Return the (x, y) coordinate for the center point of the cell that contains the specified text.  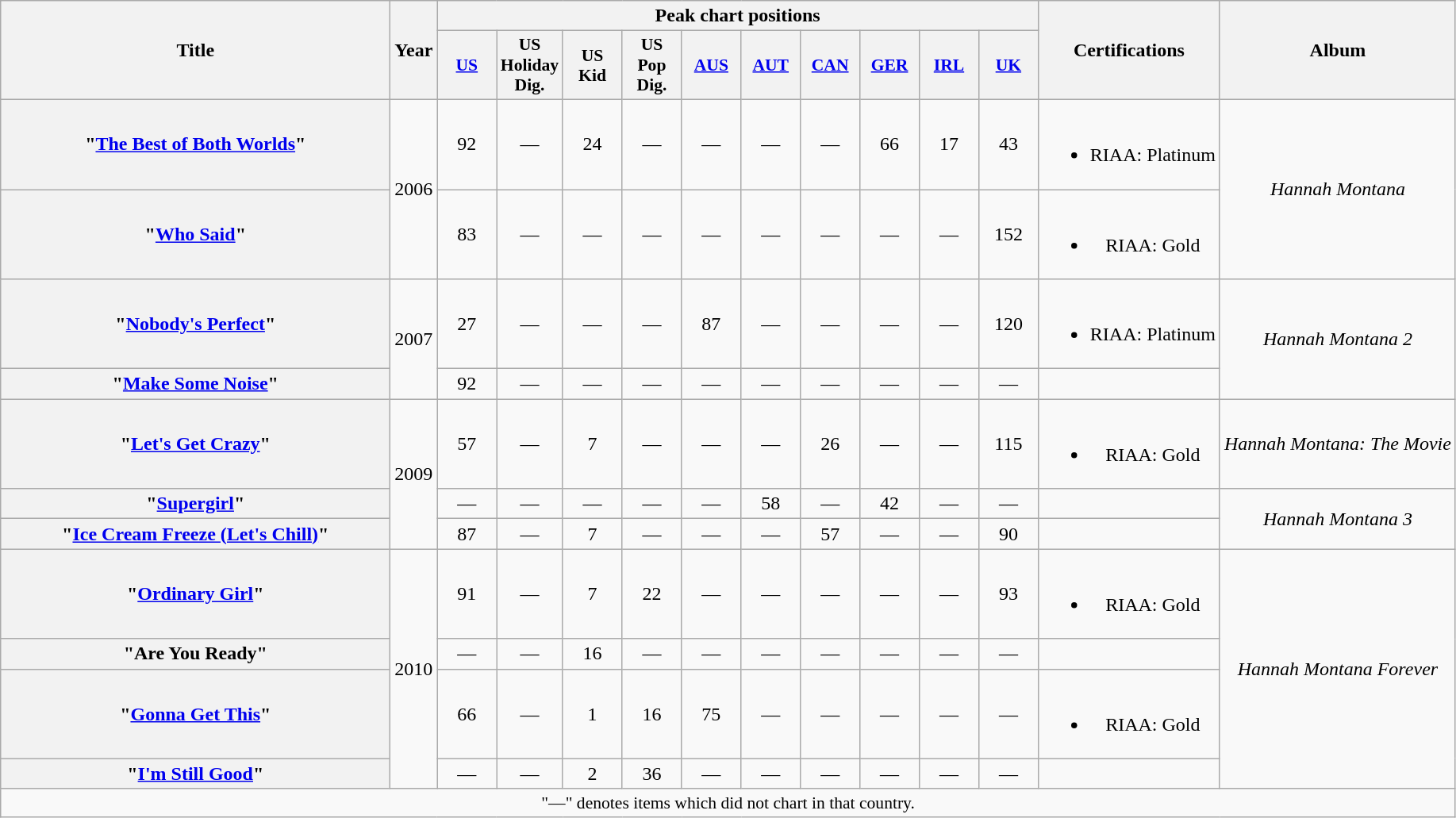
Hannah Montana (1338, 189)
24 (592, 144)
UK (1008, 65)
AUS (711, 65)
Hannah Montana 2 (1338, 340)
"Nobody's Perfect" (195, 324)
USPop Dig. (652, 65)
2007 (414, 340)
AUT (771, 65)
USHoliday Dig. (530, 65)
1 (592, 714)
Hannah Montana Forever (1338, 669)
"Are You Ready" (195, 654)
58 (771, 504)
"Ordinary Girl" (195, 593)
"Who Said" (195, 233)
"—" denotes items which did not chart in that country. (728, 803)
152 (1008, 233)
USKid (592, 65)
75 (711, 714)
"Make Some Noise" (195, 384)
43 (1008, 144)
42 (890, 504)
Album (1338, 51)
Hannah Montana 3 (1338, 519)
"The Best of Both Worlds" (195, 144)
GER (890, 65)
Certifications (1128, 51)
17 (949, 144)
CAN (830, 65)
IRL (949, 65)
Title (195, 51)
26 (830, 444)
2006 (414, 189)
83 (467, 233)
Peak chart positions (738, 16)
2 (592, 774)
"Gonna Get This" (195, 714)
Hannah Montana: The Movie (1338, 444)
"Supergirl" (195, 504)
"I'm Still Good" (195, 774)
27 (467, 324)
2009 (414, 474)
36 (652, 774)
90 (1008, 534)
2010 (414, 669)
93 (1008, 593)
91 (467, 593)
22 (652, 593)
"Ice Cream Freeze (Let's Chill)" (195, 534)
US (467, 65)
120 (1008, 324)
115 (1008, 444)
Year (414, 51)
"Let's Get Crazy" (195, 444)
